From the cell containing the given text, extract its center point as (X, Y) coordinate. 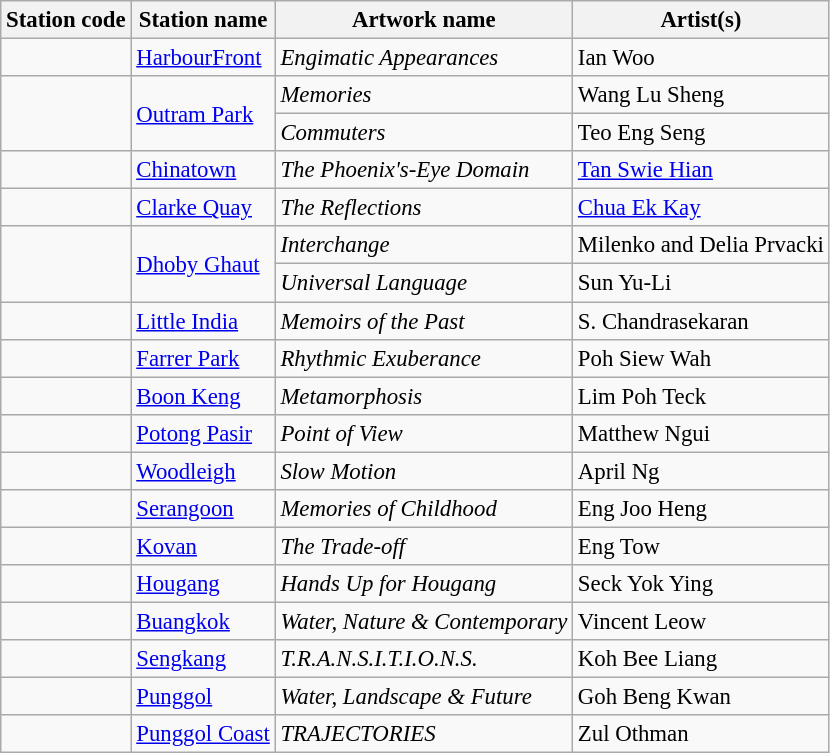
Artwork name (424, 20)
Little India (203, 321)
Vincent Leow (702, 621)
Water, Landscape & Future (424, 697)
April Ng (702, 471)
Artist(s) (702, 20)
Dhoby Ghaut (203, 264)
Tan Swie Hian (702, 170)
Matthew Ngui (702, 433)
Sengkang (203, 659)
Chinatown (203, 170)
Buangkok (203, 621)
Serangoon (203, 509)
Point of View (424, 433)
Slow Motion (424, 471)
Outram Park (203, 114)
Memoirs of the Past (424, 321)
Chua Ek Kay (702, 208)
Boon Keng (203, 396)
Commuters (424, 133)
Interchange (424, 245)
Kovan (203, 546)
Metamorphosis (424, 396)
Potong Pasir (203, 433)
Punggol Coast (203, 734)
Goh Beng Kwan (702, 697)
Koh Bee Liang (702, 659)
Wang Lu Sheng (702, 95)
Sun Yu-Li (702, 283)
Memories (424, 95)
Station name (203, 20)
Milenko and Delia Prvacki (702, 245)
Engimatic Appearances (424, 58)
Hands Up for Hougang (424, 584)
HarbourFront (203, 58)
The Reflections (424, 208)
The Trade-off (424, 546)
Universal Language (424, 283)
Punggol (203, 697)
The Phoenix's-Eye Domain (424, 170)
Poh Siew Wah (702, 358)
Woodleigh (203, 471)
Zul Othman (702, 734)
T.R.A.N.S.I.T.I.O.N.S. (424, 659)
Lim Poh Teck (702, 396)
Clarke Quay (203, 208)
Rhythmic Exuberance (424, 358)
Water, Nature & Contemporary (424, 621)
TRAJECTORIES (424, 734)
Hougang (203, 584)
Ian Woo (702, 58)
S. Chandrasekaran (702, 321)
Seck Yok Ying (702, 584)
Farrer Park (203, 358)
Teo Eng Seng (702, 133)
Memories of Childhood (424, 509)
Eng Joo Heng (702, 509)
Station code (66, 20)
Eng Tow (702, 546)
